Identify which cell holds the provided text, then report its (x, y) central coordinate. 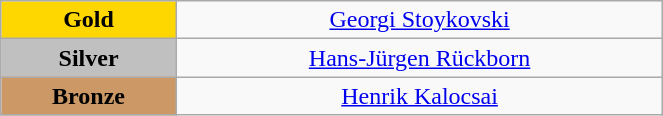
Hans-Jürgen Rückborn (419, 58)
Silver (89, 58)
Gold (89, 20)
Georgi Stoykovski (419, 20)
Bronze (89, 96)
Henrik Kalocsai (419, 96)
